Find where the given text appears and provide that cell's center as (x, y) coordinate. 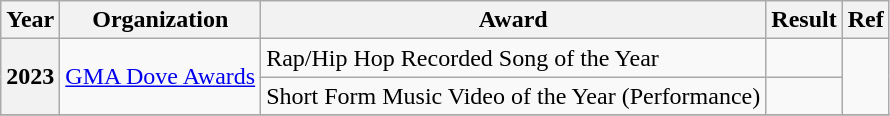
2023 (30, 77)
Organization (160, 20)
Ref (866, 20)
Result (804, 20)
Short Form Music Video of the Year (Performance) (514, 96)
Award (514, 20)
Year (30, 20)
GMA Dove Awards (160, 77)
Rap/Hip Hop Recorded Song of the Year (514, 58)
